Find where the given text appears and provide that cell's center as (X, Y) coordinate. 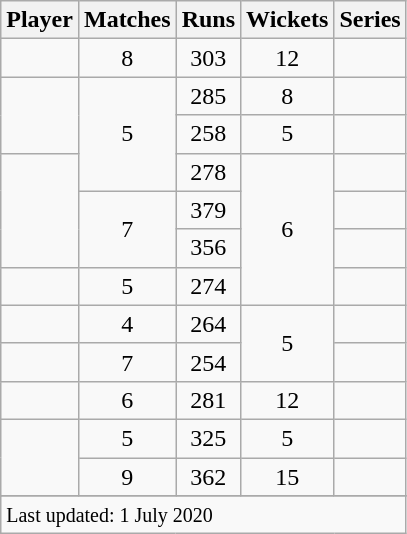
356 (208, 248)
Last updated: 1 July 2020 (204, 515)
264 (208, 324)
9 (127, 477)
303 (208, 58)
362 (208, 477)
Player (40, 20)
325 (208, 438)
Matches (127, 20)
Series (370, 20)
4 (127, 324)
Wickets (288, 20)
254 (208, 362)
258 (208, 134)
15 (288, 477)
281 (208, 400)
379 (208, 210)
278 (208, 172)
285 (208, 96)
Runs (208, 20)
274 (208, 286)
